From the cell containing the given text, extract its center point as [x, y] coordinate. 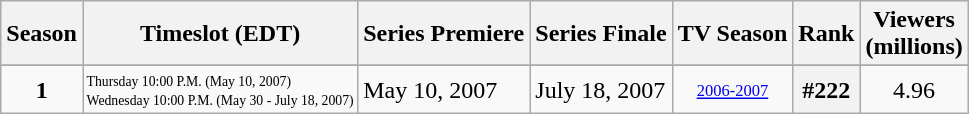
Timeslot (EDT) [220, 34]
#222 [826, 90]
4.96 [914, 90]
Thursday 10:00 P.M. (May 10, 2007)Wednesday 10:00 P.M. (May 30 - July 18, 2007) [220, 90]
July 18, 2007 [601, 90]
Viewers(millions) [914, 34]
Series Finale [601, 34]
1 [42, 90]
May 10, 2007 [444, 90]
Season [42, 34]
Rank [826, 34]
TV Season [732, 34]
Series Premiere [444, 34]
2006-2007 [732, 90]
